Return the (X, Y) coordinate for the center point of the cell that contains the specified text.  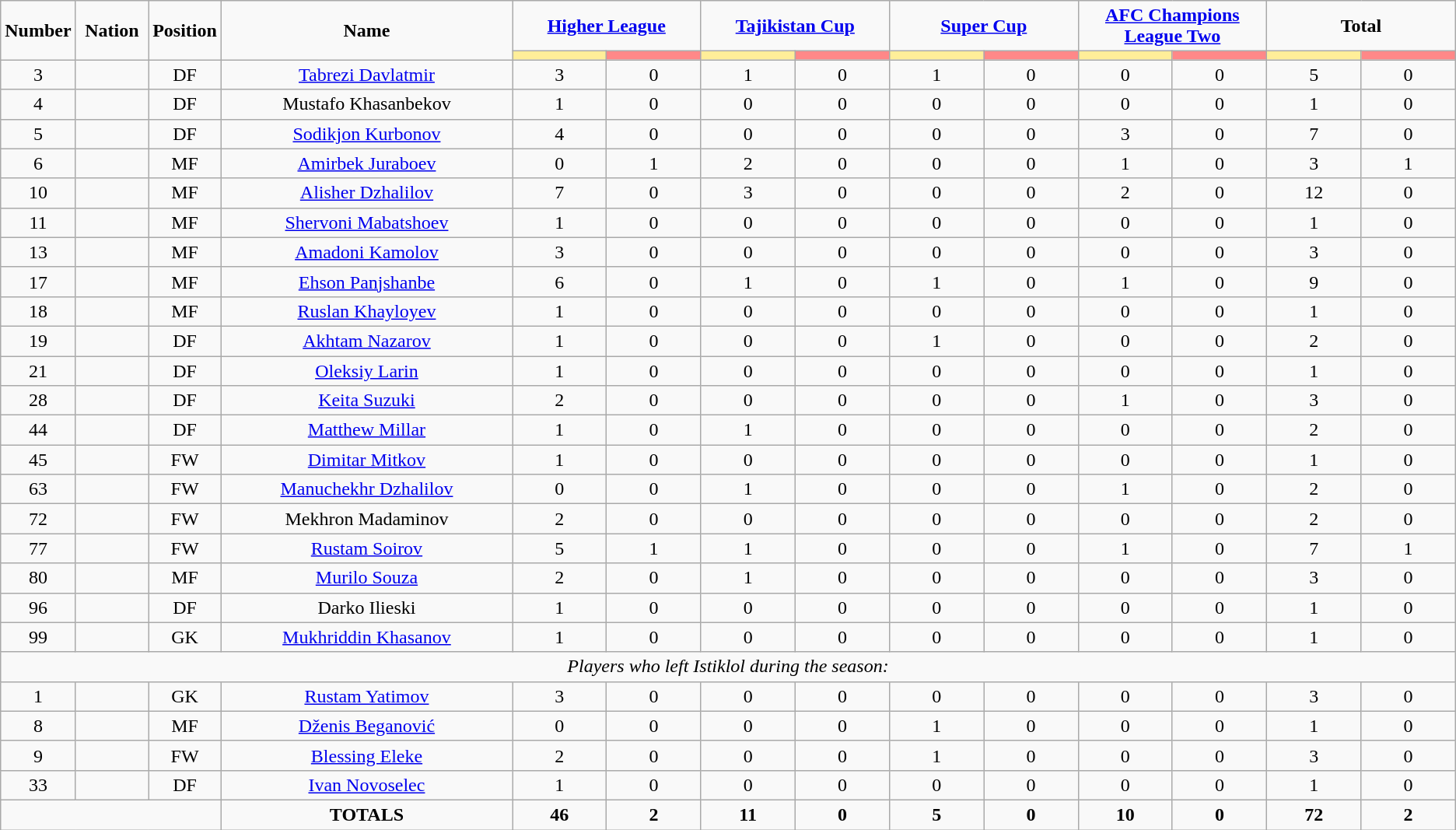
96 (38, 608)
Total (1361, 26)
AFC Champions League Two (1173, 26)
Dimitar Mitkov (366, 460)
Super Cup (985, 26)
Blessing Eleke (366, 755)
Sodikjon Kurbonov (366, 134)
33 (38, 785)
Ehson Panjshanbe (366, 282)
Alisher Dzhalilov (366, 193)
Murilo Souza (366, 578)
77 (38, 548)
Higher League (607, 26)
44 (38, 430)
Matthew Millar (366, 430)
Oleksiy Larin (366, 371)
Shervoni Mabatshoev (366, 222)
Amirbek Juraboev (366, 163)
Mustafo Khasanbekov (366, 104)
Number (38, 30)
Keita Suzuki (366, 401)
TOTALS (366, 814)
18 (38, 311)
99 (38, 637)
Tajikistan Cup (795, 26)
21 (38, 371)
Nation (112, 30)
Mukhriddin Khasanov (366, 637)
19 (38, 341)
Akhtam Nazarov (366, 341)
17 (38, 282)
Manuchekhr Dzhalilov (366, 489)
Dženis Beganović (366, 726)
Position (185, 30)
Name (366, 30)
Darko Ilieski (366, 608)
8 (38, 726)
Rustam Yatimov (366, 696)
46 (558, 814)
Mekhron Madaminov (366, 519)
12 (1314, 193)
28 (38, 401)
80 (38, 578)
13 (38, 252)
Rustam Soirov (366, 548)
Ruslan Khayloyev (366, 311)
63 (38, 489)
45 (38, 460)
Players who left Istiklol during the season: (728, 667)
Ivan Novoselec (366, 785)
Amadoni Kamolov (366, 252)
Tabrezi Davlatmir (366, 75)
